Detect which cell encompasses the target text, then output its [x, y] center coordinate. 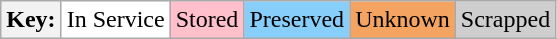
Preserved [297, 20]
Key: [31, 20]
Stored [207, 20]
Scrapped [505, 20]
In Service [116, 20]
Unknown [403, 20]
